Return [x, y] of the center of cell containing provided text 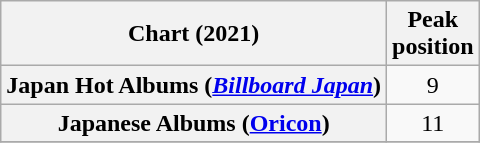
Chart (2021) [194, 34]
Peak position [433, 34]
11 [433, 123]
9 [433, 85]
Japan Hot Albums (Billboard Japan) [194, 85]
Japanese Albums (Oricon) [194, 123]
